Return (X, Y) of the center of cell containing provided text 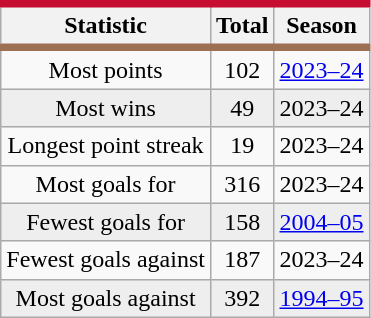
187 (242, 260)
Most points (106, 68)
102 (242, 68)
Most wins (106, 108)
49 (242, 108)
Statistic (106, 26)
Fewest goals against (106, 260)
Longest point streak (106, 146)
Season (322, 26)
1994–95 (322, 298)
392 (242, 298)
19 (242, 146)
Most goals against (106, 298)
Fewest goals for (106, 222)
2004–05 (322, 222)
Most goals for (106, 184)
316 (242, 184)
Total (242, 26)
158 (242, 222)
